Locate the cell with the specified text and output its [X, Y] center coordinate. 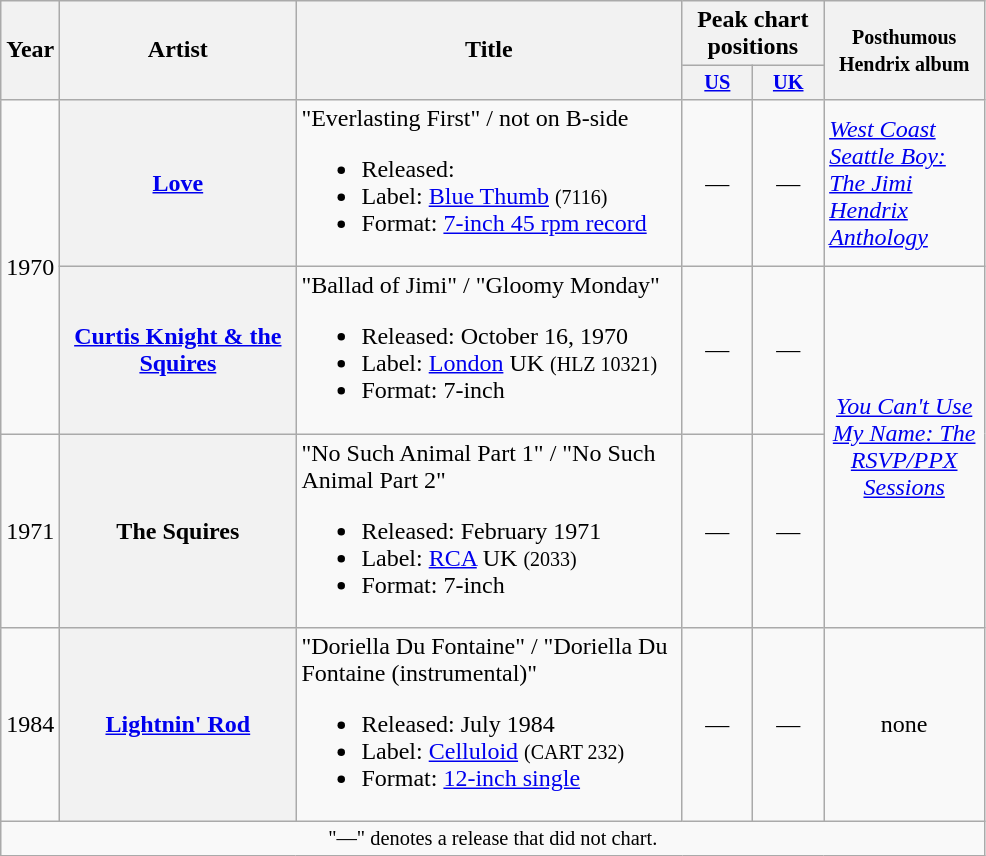
UK [788, 83]
You Can't Use My Name: The RSVP/PPX Sessions [904, 448]
1984 [30, 725]
1971 [30, 531]
West Coast Seattle Boy: The Jimi Hendrix Anthology [904, 182]
none [904, 725]
PosthumousHendrix album [904, 50]
"No Such Animal Part 1" / "No Such Animal Part 2"Released: February 1971Label: RCA UK (2033)Format: 7-inch [489, 531]
Curtis Knight & the Squires [178, 350]
Title [489, 50]
US [718, 83]
"Everlasting First" / not on B-sideReleased:Label: Blue Thumb (7116)Format: 7-inch 45 rpm record [489, 182]
The Squires [178, 531]
"Doriella Du Fontaine" / "Doriella Du Fontaine (instrumental)"Released: July 1984Label: Celluloid (CART 232)Format: 12-inch single [489, 725]
Artist [178, 50]
Lightnin' Rod [178, 725]
Year [30, 50]
"—" denotes a release that did not chart. [493, 839]
"Ballad of Jimi" / "Gloomy Monday"Released: October 16, 1970Label: London UK (HLZ 10321)Format: 7-inch [489, 350]
Peak chart positions [753, 34]
1970 [30, 266]
Love [178, 182]
